Search for the cell housing the specified text and yield its [x, y] center coordinate. 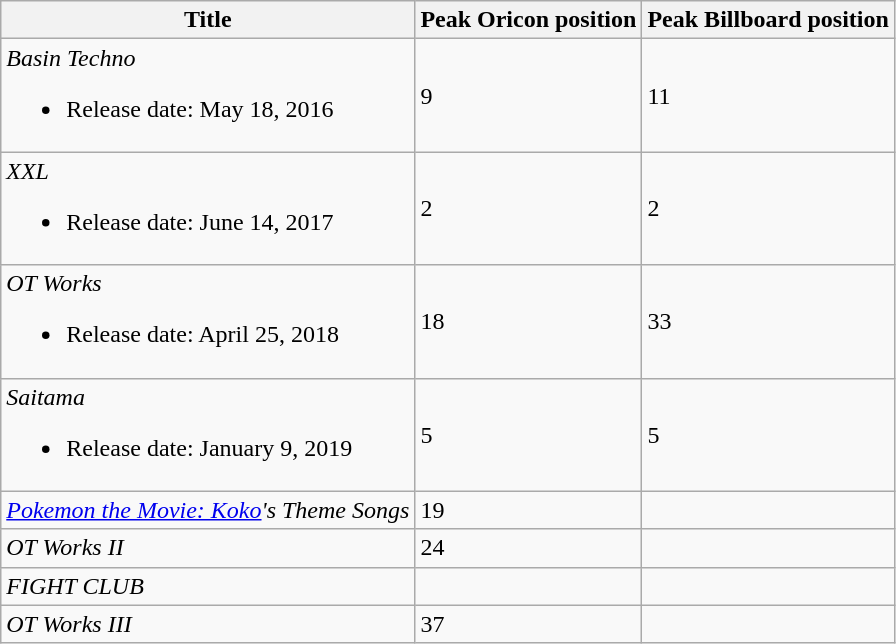
33 [768, 322]
Pokemon the Movie: Koko's Theme Songs [208, 510]
18 [528, 322]
Peak Billboard position [768, 20]
19 [528, 510]
FIGHT CLUB [208, 586]
XXLRelease date: June 14, 2017 [208, 208]
24 [528, 548]
OT WorksRelease date: April 25, 2018 [208, 322]
SaitamaRelease date: January 9, 2019 [208, 434]
OT Works II [208, 548]
Title [208, 20]
9 [528, 96]
OT Works III [208, 624]
Peak Oricon position [528, 20]
11 [768, 96]
Basin TechnoRelease date: May 18, 2016 [208, 96]
37 [528, 624]
